Output the [x, y] coordinate of the center of the cell containing the given text.  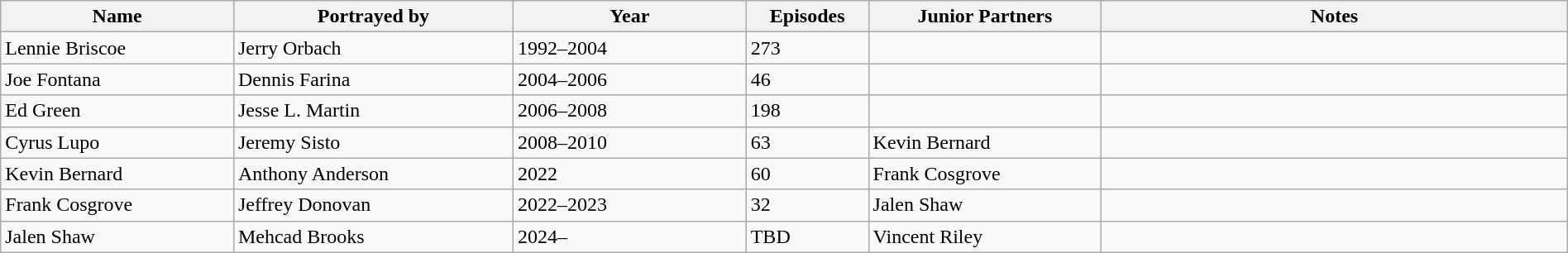
Jeffrey Donovan [373, 205]
2006–2008 [629, 111]
Joe Fontana [117, 79]
Junior Partners [985, 17]
Jesse L. Martin [373, 111]
Cyrus Lupo [117, 142]
60 [807, 174]
Name [117, 17]
Anthony Anderson [373, 174]
Episodes [807, 17]
2008–2010 [629, 142]
1992–2004 [629, 48]
2022 [629, 174]
Ed Green [117, 111]
Dennis Farina [373, 79]
Portrayed by [373, 17]
Jeremy Sisto [373, 142]
2022–2023 [629, 205]
TBD [807, 236]
Jerry Orbach [373, 48]
46 [807, 79]
273 [807, 48]
Mehcad Brooks [373, 236]
198 [807, 111]
Notes [1335, 17]
Year [629, 17]
63 [807, 142]
2004–2006 [629, 79]
2024– [629, 236]
Lennie Briscoe [117, 48]
Vincent Riley [985, 236]
32 [807, 205]
